Scan for the cell matching the given text and deliver its [X, Y] coordinate at center. 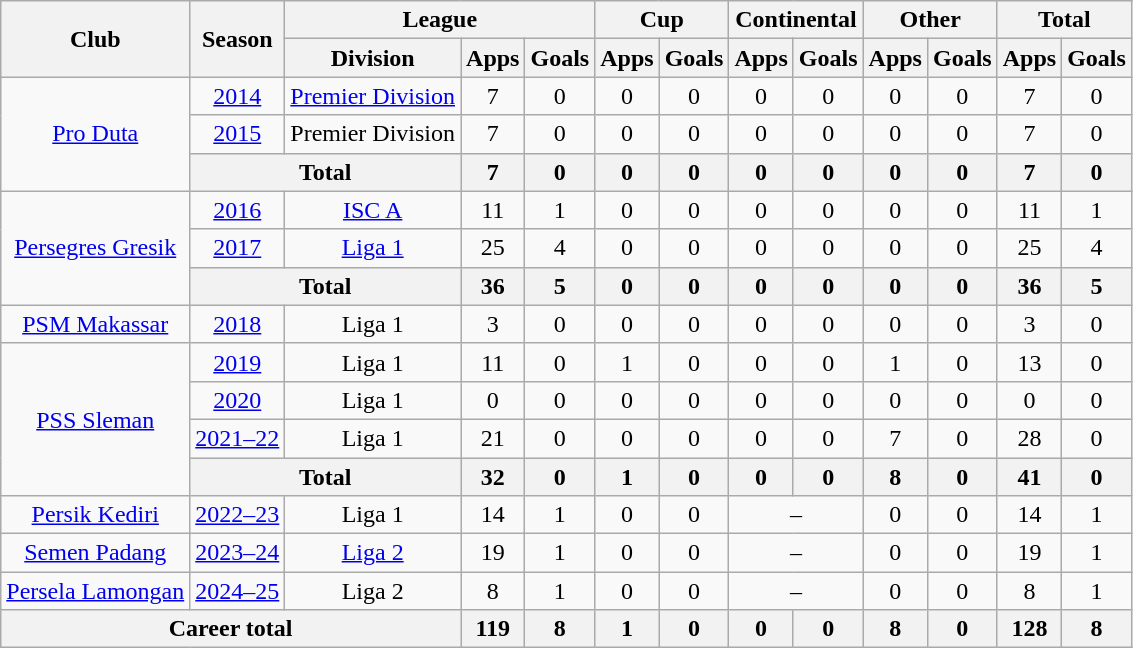
2014 [238, 96]
21 [493, 438]
28 [1029, 438]
32 [493, 477]
2023–24 [238, 553]
2021–22 [238, 438]
2020 [238, 400]
Club [96, 39]
2016 [238, 210]
2019 [238, 362]
119 [493, 629]
League [440, 20]
13 [1029, 362]
Persegres Gresik [96, 248]
2022–23 [238, 515]
128 [1029, 629]
PSS Sleman [96, 419]
Persela Lamongan [96, 591]
Other [930, 20]
2017 [238, 248]
Persik Kediri [96, 515]
Cup [662, 20]
ISC A [373, 210]
Continental [796, 20]
PSM Makassar [96, 324]
Career total [231, 629]
2015 [238, 134]
Season [238, 39]
2024–25 [238, 591]
Pro Duta [96, 134]
Semen Padang [96, 553]
41 [1029, 477]
2018 [238, 324]
Division [373, 58]
